Locate the cell with the specified text and output its (X, Y) center coordinate. 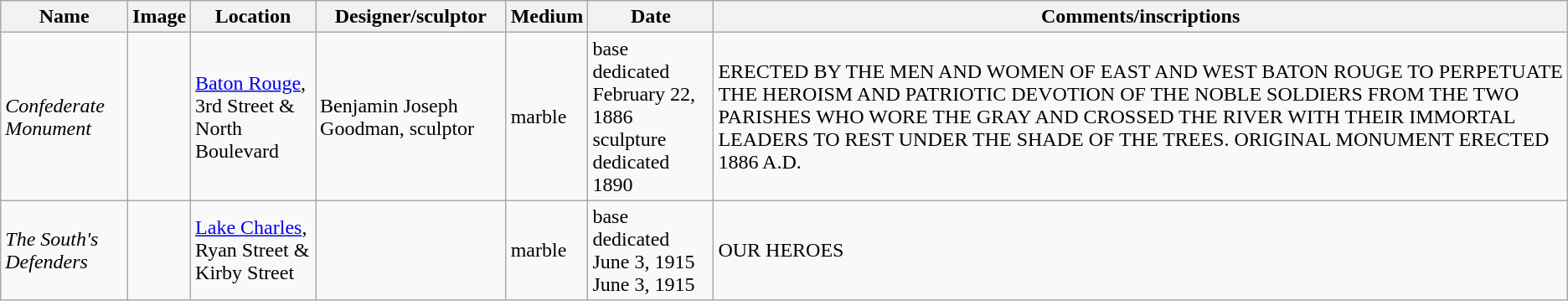
Name (64, 17)
OUR HEROES (1141, 250)
Image (159, 17)
The South's Defenders (64, 250)
Location (253, 17)
Baton Rouge,3rd Street & North Boulevard (253, 117)
Date (651, 17)
Designer/sculptor (411, 17)
Medium (547, 17)
Confederate Monument (64, 117)
Benjamin Joseph Goodman, sculptor (411, 117)
Comments/inscriptions (1141, 17)
Lake Charles,Ryan Street & Kirby Street (253, 250)
base dedicated February 22, 1886sculpture dedicated 1890 (651, 117)
base dedicated June 3, 1915June 3, 1915 (651, 250)
